Extract the [x, y] coordinate from the center of the cell holding the provided text.  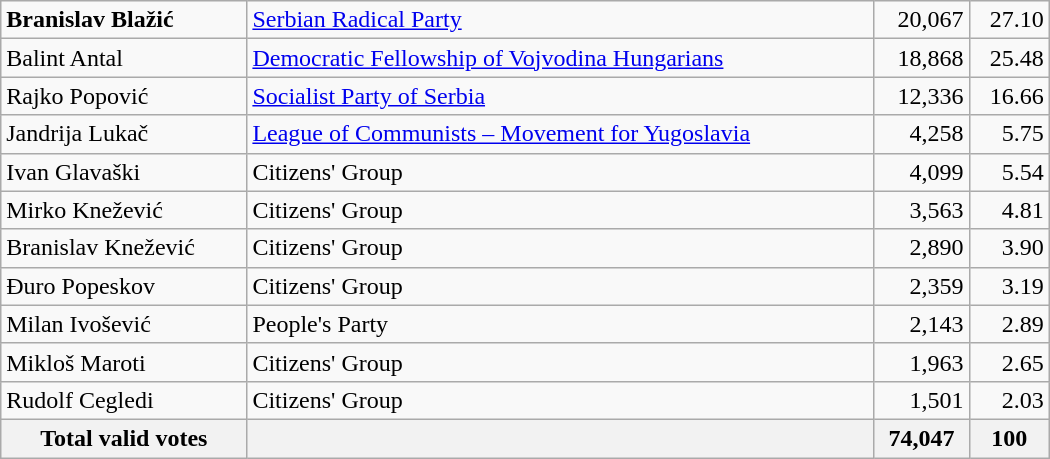
Balint Antal [124, 58]
1,963 [922, 362]
Rudolf Cegledi [124, 400]
2.03 [1009, 400]
25.48 [1009, 58]
27.10 [1009, 20]
League of Communists – Movement for Yugoslavia [560, 134]
2.65 [1009, 362]
4,258 [922, 134]
Serbian Radical Party [560, 20]
16.66 [1009, 96]
2.89 [1009, 324]
12,336 [922, 96]
Ivan Glavaški [124, 172]
4,099 [922, 172]
Socialist Party of Serbia [560, 96]
People's Party [560, 324]
Democratic Fellowship of Vojvodina Hungarians [560, 58]
4.81 [1009, 210]
3,563 [922, 210]
Mikloš Maroti [124, 362]
2,890 [922, 248]
3.19 [1009, 286]
Milan Ivošević [124, 324]
5.75 [1009, 134]
Total valid votes [124, 438]
100 [1009, 438]
Jandrija Lukač [124, 134]
Rajko Popović [124, 96]
74,047 [922, 438]
2,359 [922, 286]
20,067 [922, 20]
Mirko Knežević [124, 210]
Branislav Blažić [124, 20]
3.90 [1009, 248]
2,143 [922, 324]
1,501 [922, 400]
Đuro Popeskov [124, 286]
Branislav Knežević [124, 248]
18,868 [922, 58]
5.54 [1009, 172]
